Search for the cell housing the specified text and yield its [X, Y] center coordinate. 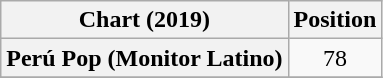
Chart (2019) [144, 20]
Perú Pop (Monitor Latino) [144, 58]
78 [335, 58]
Position [335, 20]
